From the cell containing the given text, extract its center point as [x, y] coordinate. 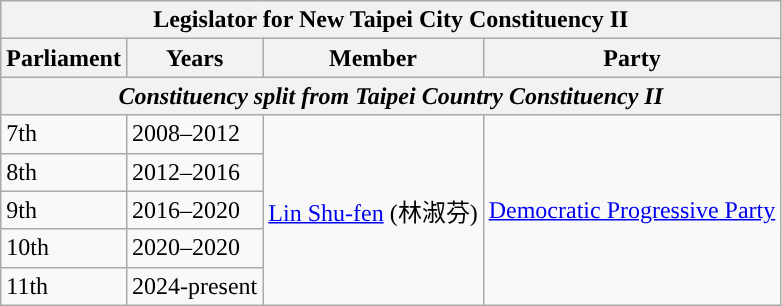
7th [64, 134]
2024-present [194, 286]
Constituency split from Taipei Country Constituency II [391, 96]
Years [194, 58]
Member [373, 58]
2016–2020 [194, 210]
Lin Shu-fen (林淑芬) [373, 210]
11th [64, 286]
8th [64, 172]
2008–2012 [194, 134]
Democratic Progressive Party [632, 210]
Legislator for New Taipei City Constituency II [391, 20]
2012–2016 [194, 172]
9th [64, 210]
Parliament [64, 58]
2020–2020 [194, 248]
Party [632, 58]
10th [64, 248]
